Identify which cell holds the provided text, then report its [X, Y] central coordinate. 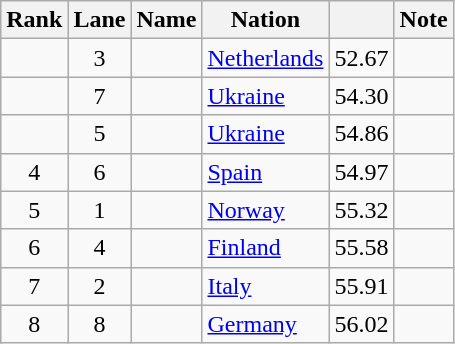
52.67 [362, 58]
55.91 [362, 286]
Nation [266, 20]
55.32 [362, 210]
55.58 [362, 248]
2 [100, 286]
Finland [266, 248]
3 [100, 58]
Italy [266, 286]
Note [424, 20]
Name [166, 20]
Rank [34, 20]
54.86 [362, 134]
Norway [266, 210]
Lane [100, 20]
56.02 [362, 324]
1 [100, 210]
Netherlands [266, 58]
Germany [266, 324]
Spain [266, 172]
54.30 [362, 96]
54.97 [362, 172]
